Output the [X, Y] coordinate of the center of the cell containing the given text.  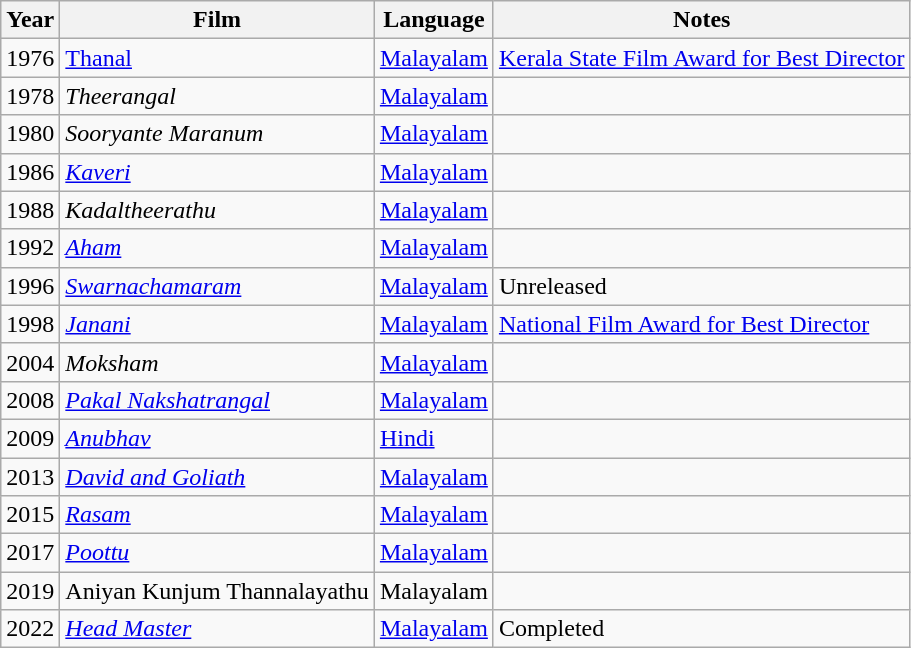
2017 [30, 553]
Unreleased [702, 286]
2009 [30, 438]
2019 [30, 591]
1996 [30, 286]
Rasam [218, 515]
Anubhav [218, 438]
Kadaltheerathu [218, 210]
1978 [30, 96]
2008 [30, 400]
Aham [218, 248]
1998 [30, 324]
2015 [30, 515]
Kaveri [218, 172]
Head Master [218, 629]
1980 [30, 134]
Aniyan Kunjum Thannalayathu [218, 591]
David and Goliath [218, 477]
2022 [30, 629]
1986 [30, 172]
Notes [702, 20]
Moksham [218, 362]
Kerala State Film Award for Best Director [702, 58]
1988 [30, 210]
National Film Award for Best Director [702, 324]
Poottu [218, 553]
Hindi [434, 438]
2013 [30, 477]
Theerangal [218, 96]
1992 [30, 248]
Thanal [218, 58]
Film [218, 20]
Completed [702, 629]
Swarnachamaram [218, 286]
2004 [30, 362]
Pakal Nakshatrangal [218, 400]
1976 [30, 58]
Janani [218, 324]
Year [30, 20]
Sooryante Maranum [218, 134]
Language [434, 20]
